Pinpoint the cell where the given text exists, returning its [X, Y] midpoint coordinate. 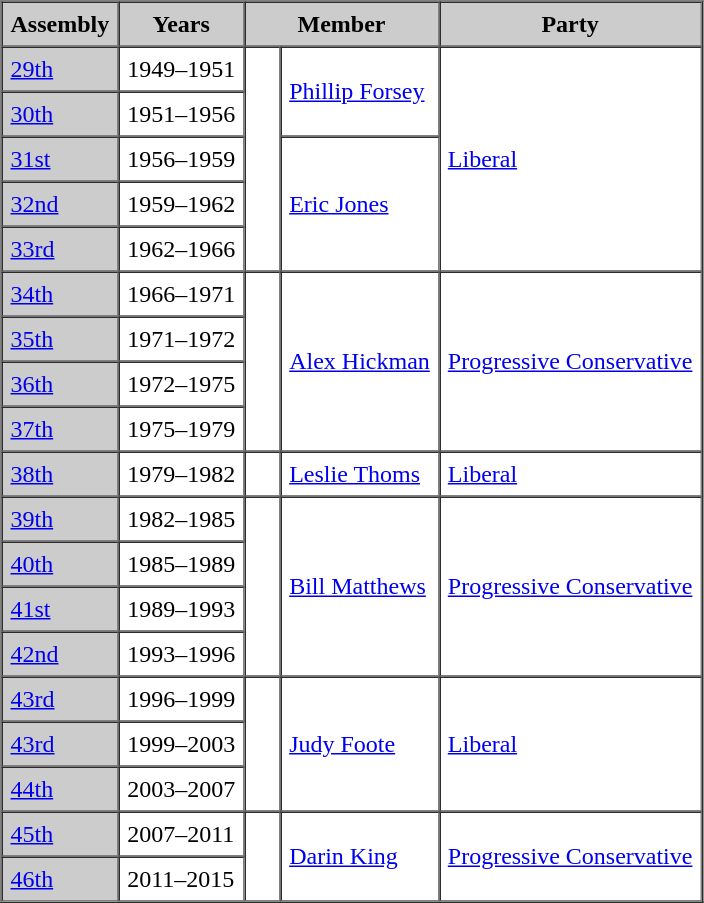
29th [60, 68]
1993–1996 [181, 654]
Phillip Forsey [360, 91]
2003–2007 [181, 788]
39th [60, 518]
1999–2003 [181, 744]
Bill Matthews [360, 586]
1979–1982 [181, 474]
1989–1993 [181, 608]
1959–1962 [181, 204]
31st [60, 158]
46th [60, 878]
33rd [60, 248]
1972–1975 [181, 384]
30th [60, 114]
1971–1972 [181, 338]
1962–1966 [181, 248]
2011–2015 [181, 878]
Years [181, 24]
36th [60, 384]
35th [60, 338]
45th [60, 834]
Assembly [60, 24]
37th [60, 428]
1985–1989 [181, 564]
1951–1956 [181, 114]
Judy Foote [360, 744]
41st [60, 608]
38th [60, 474]
44th [60, 788]
40th [60, 564]
Eric Jones [360, 204]
Leslie Thoms [360, 474]
Party [570, 24]
1966–1971 [181, 294]
2007–2011 [181, 834]
1956–1959 [181, 158]
1975–1979 [181, 428]
1982–1985 [181, 518]
Darin King [360, 857]
1996–1999 [181, 698]
34th [60, 294]
Alex Hickman [360, 362]
42nd [60, 654]
1949–1951 [181, 68]
32nd [60, 204]
Member [342, 24]
